Return (X, Y) of the center of cell containing provided text 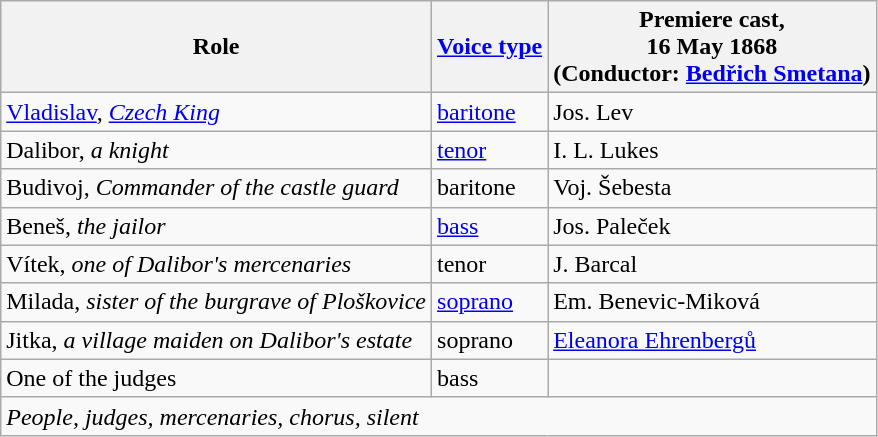
Eleanora Ehrenbergů (712, 340)
Vítek, one of Dalibor's mercenaries (216, 264)
People, judges, mercenaries, chorus, silent (438, 416)
Dalibor, a knight (216, 150)
Jos. Paleček (712, 226)
J. Barcal (712, 264)
Vladislav, Czech King (216, 112)
Role (216, 47)
Voj. Šebesta (712, 188)
I. L. Lukes (712, 150)
One of the judges (216, 378)
Jitka, a village maiden on Dalibor's estate (216, 340)
Voice type (490, 47)
Milada, sister of the burgrave of Ploškovice (216, 302)
Premiere cast,16 May 1868(Conductor: Bedřich Smetana) (712, 47)
Em. Benevic-Miková (712, 302)
Beneš, the jailor (216, 226)
Jos. Lev (712, 112)
Budivoj, Commander of the castle guard (216, 188)
